Determine the (x, y) coordinate at the center of the cell enclosing the given text.  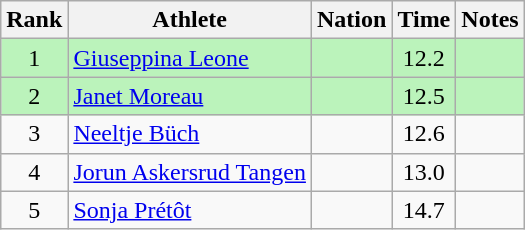
12.2 (424, 58)
2 (34, 96)
13.0 (424, 172)
12.5 (424, 96)
Neeltje Büch (190, 134)
Time (424, 20)
1 (34, 58)
Notes (490, 20)
Jorun Askersrud Tangen (190, 172)
Nation (351, 20)
12.6 (424, 134)
Sonja Prétôt (190, 210)
Athlete (190, 20)
Giuseppina Leone (190, 58)
14.7 (424, 210)
Rank (34, 20)
Janet Moreau (190, 96)
5 (34, 210)
3 (34, 134)
4 (34, 172)
